Return the [x, y] coordinate for the center point of the cell that contains the specified text.  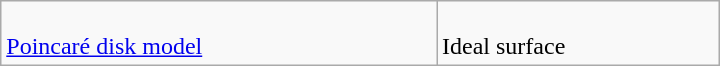
Poincaré disk model [219, 34]
Ideal surface [578, 34]
